Find where the given text appears and provide that cell's center as [X, Y] coordinate. 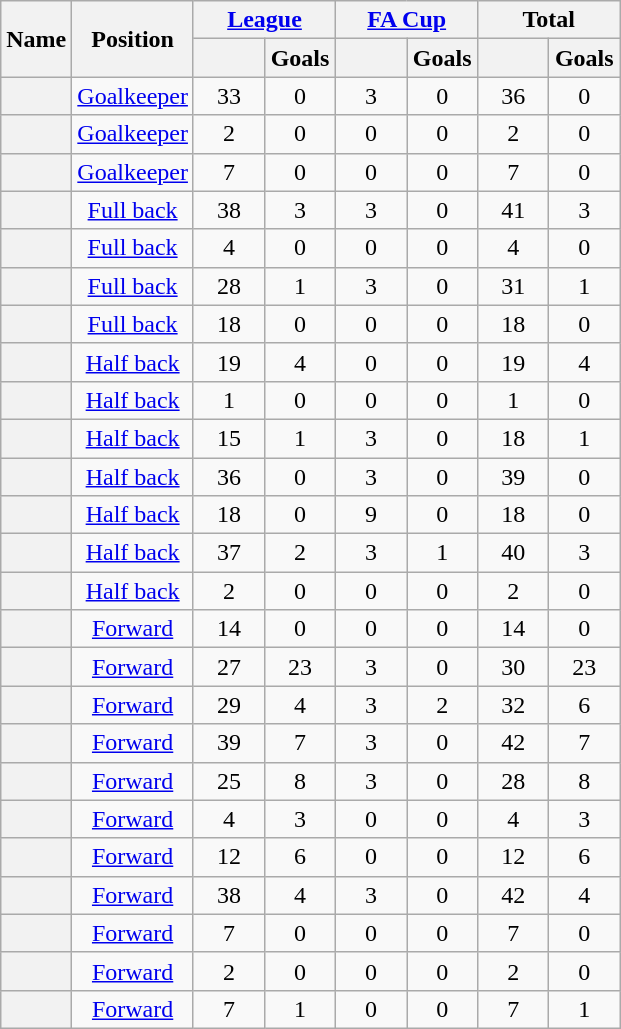
Name [36, 39]
Total [549, 20]
33 [228, 96]
31 [514, 286]
9 [372, 515]
25 [228, 781]
League [264, 20]
27 [228, 667]
30 [514, 667]
29 [228, 705]
32 [514, 705]
41 [514, 210]
Position [133, 39]
40 [514, 553]
37 [228, 553]
15 [228, 438]
FA Cup [407, 20]
